Return the [X, Y] coordinate for the center point of the cell that contains the specified text.  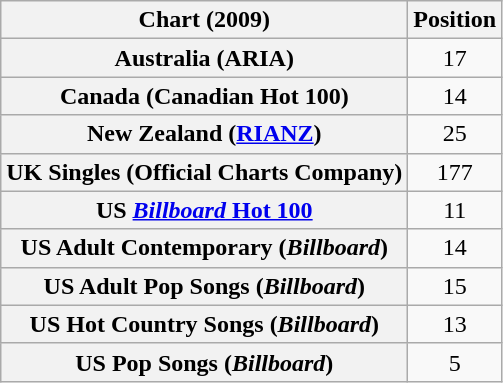
US Pop Songs (Billboard) [204, 362]
5 [455, 362]
US Billboard Hot 100 [204, 210]
Chart (2009) [204, 20]
17 [455, 58]
11 [455, 210]
New Zealand (RIANZ) [204, 134]
25 [455, 134]
Australia (ARIA) [204, 58]
15 [455, 286]
US Hot Country Songs (Billboard) [204, 324]
US Adult Pop Songs (Billboard) [204, 286]
13 [455, 324]
Position [455, 20]
UK Singles (Official Charts Company) [204, 172]
Canada (Canadian Hot 100) [204, 96]
US Adult Contemporary (Billboard) [204, 248]
177 [455, 172]
